Scan for the cell matching the given text and deliver its (x, y) coordinate at center. 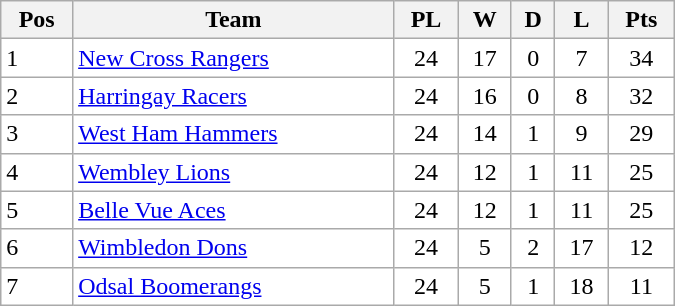
Odsal Boomerangs (234, 286)
34 (641, 58)
Wimbledon Dons (234, 248)
W (485, 20)
Team (234, 20)
3 (37, 134)
Pts (641, 20)
14 (485, 134)
16 (485, 96)
6 (37, 248)
4 (37, 172)
32 (641, 96)
Pos (37, 20)
D (532, 20)
Wembley Lions (234, 172)
New Cross Rangers (234, 58)
8 (582, 96)
18 (582, 286)
PL (426, 20)
West Ham Hammers (234, 134)
29 (641, 134)
Harringay Racers (234, 96)
Belle Vue Aces (234, 210)
9 (582, 134)
L (582, 20)
